Return (X, Y) of the center of cell containing provided text 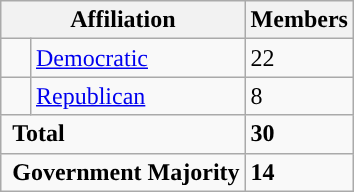
Government Majority (123, 172)
Affiliation (123, 20)
22 (299, 58)
Republican (138, 96)
14 (299, 172)
Total (123, 134)
Democratic (138, 58)
30 (299, 134)
Members (299, 20)
8 (299, 96)
